From the cell containing the given text, extract its center point as [X, Y] coordinate. 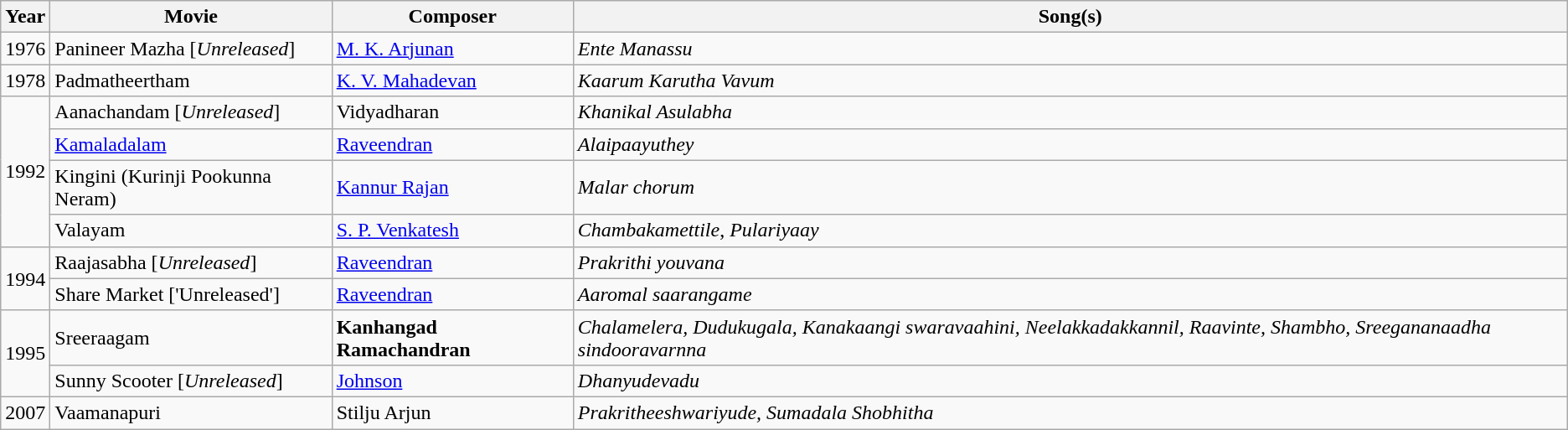
Vidyadharan [452, 112]
Song(s) [1070, 17]
Alaipaayuthey [1070, 144]
Sunny Scooter [Unreleased] [191, 381]
Kingini (Kurinji Pookunna Neram) [191, 188]
1976 [25, 49]
1994 [25, 278]
Johnson [452, 381]
Malar chorum [1070, 188]
Chalamelera, Dudukugala, Kanakaangi swaravaahini, Neelakkadakkannil, Raavinte, Shambho, Sreegananaadha sindooravarnna [1070, 337]
Panineer Mazha [Unreleased] [191, 49]
M. K. Arjunan [452, 49]
1992 [25, 171]
Composer [452, 17]
Kaarum Karutha Vavum [1070, 80]
Prakritheeshwariyude, Sumadala Shobhitha [1070, 412]
Chambakamettile, Pulariyaay [1070, 231]
1995 [25, 354]
S. P. Venkatesh [452, 231]
Aaromal saarangame [1070, 294]
2007 [25, 412]
Khanikal Asulabha [1070, 112]
Dhanyudevadu [1070, 381]
Kanhangad Ramachandran [452, 337]
Sreeraagam [191, 337]
Raajasabha [Unreleased] [191, 262]
Prakrithi youvana [1070, 262]
Padmatheertham [191, 80]
Valayam [191, 231]
Stilju Arjun [452, 412]
Aanachandam [Unreleased] [191, 112]
Vaamanapuri [191, 412]
1978 [25, 80]
Ente Manassu [1070, 49]
Kamaladalam [191, 144]
Year [25, 17]
K. V. Mahadevan [452, 80]
Kannur Rajan [452, 188]
Share Market ['Unreleased'] [191, 294]
Movie [191, 17]
